Determine the (X, Y) coordinate at the center of the cell enclosing the given text.  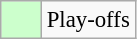
Play-offs (88, 20)
